Output the [x, y] coordinate of the center of the cell containing the given text.  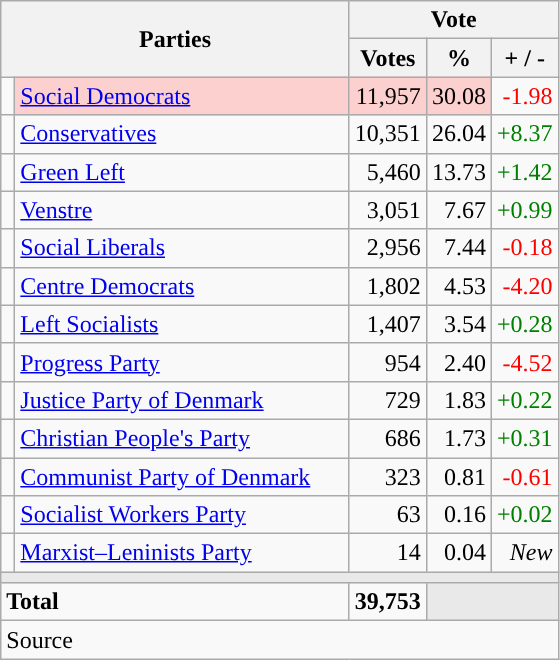
Left Socialists [182, 324]
Socialist Workers Party [182, 515]
13.73 [458, 172]
+0.99 [524, 210]
4.53 [458, 286]
Centre Democrats [182, 286]
Conservatives [182, 134]
+1.42 [524, 172]
+8.37 [524, 134]
+0.28 [524, 324]
5,460 [388, 172]
7.67 [458, 210]
% [458, 58]
11,957 [388, 96]
Progress Party [182, 362]
Marxist–Leninists Party [182, 553]
Venstre [182, 210]
Vote [454, 20]
3.54 [458, 324]
14 [388, 553]
686 [388, 438]
Source [280, 640]
26.04 [458, 134]
+0.02 [524, 515]
10,351 [388, 134]
Christian People's Party [182, 438]
0.81 [458, 477]
Green Left [182, 172]
1,407 [388, 324]
3,051 [388, 210]
1,802 [388, 286]
729 [388, 400]
New [524, 553]
2.40 [458, 362]
39,753 [388, 602]
Total [176, 602]
Social Liberals [182, 248]
Votes [388, 58]
1.83 [458, 400]
63 [388, 515]
Justice Party of Denmark [182, 400]
+0.31 [524, 438]
Communist Party of Denmark [182, 477]
0.04 [458, 553]
30.08 [458, 96]
Social Democrats [182, 96]
+ / - [524, 58]
7.44 [458, 248]
1.73 [458, 438]
323 [388, 477]
-1.98 [524, 96]
Parties [176, 39]
-0.61 [524, 477]
954 [388, 362]
-0.18 [524, 248]
-4.20 [524, 286]
+0.22 [524, 400]
2,956 [388, 248]
-4.52 [524, 362]
0.16 [458, 515]
